Locate the cell with the specified text and output its (X, Y) center coordinate. 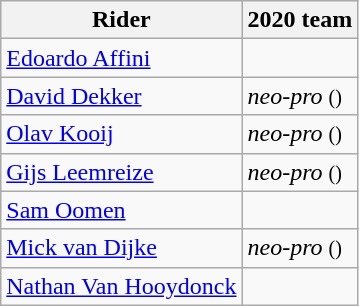
David Dekker (122, 96)
2020 team (300, 20)
Olav Kooij (122, 134)
Mick van Dijke (122, 248)
Edoardo Affini (122, 58)
Rider (122, 20)
Sam Oomen (122, 210)
Gijs Leemreize (122, 172)
Nathan Van Hooydonck (122, 286)
